Detect which cell encompasses the target text, then output its (x, y) center coordinate. 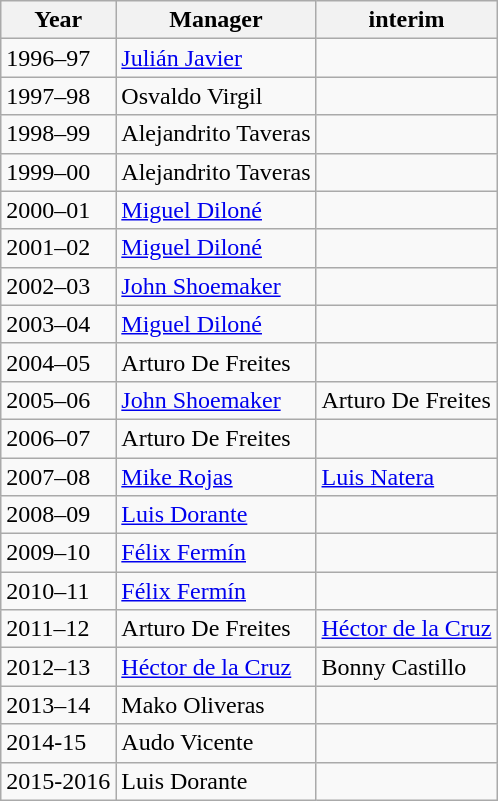
2013–14 (58, 705)
2012–13 (58, 667)
1999–00 (58, 172)
Year (58, 20)
2010–11 (58, 591)
2005–06 (58, 400)
2007–08 (58, 477)
2008–09 (58, 515)
Mike Rojas (216, 477)
1998–99 (58, 134)
2014-15 (58, 743)
Mako Oliveras (216, 705)
2006–07 (58, 438)
Osvaldo Virgil (216, 96)
2004–05 (58, 362)
1996–97 (58, 58)
2000–01 (58, 210)
Bonny Castillo (406, 667)
2011–12 (58, 629)
Manager (216, 20)
2001–02 (58, 248)
1997–98 (58, 96)
interim (406, 20)
Audo Vicente (216, 743)
2015-2016 (58, 781)
2002–03 (58, 286)
Luis Natera (406, 477)
2003–04 (58, 324)
Julián Javier (216, 58)
2009–10 (58, 553)
